From the cell containing the given text, extract its center point as (X, Y) coordinate. 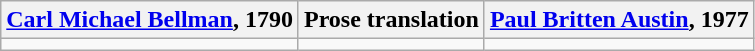
Paul Britten Austin, 1977 (619, 20)
Carl Michael Bellman, 1790 (150, 20)
Prose translation (391, 20)
